Detect which cell encompasses the target text, then output its [X, Y] center coordinate. 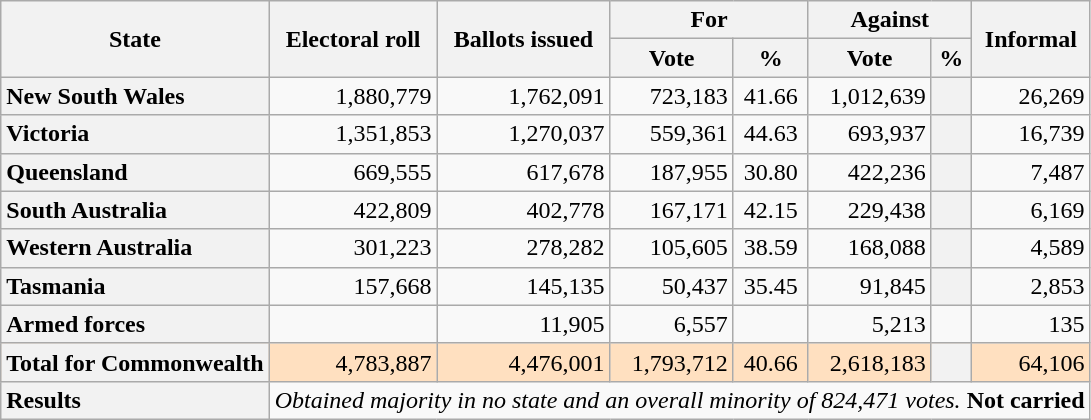
422,236 [870, 172]
157,668 [353, 286]
7,487 [1032, 172]
6,169 [1032, 210]
44.63 [770, 134]
135 [1032, 324]
40.66 [770, 362]
4,589 [1032, 248]
105,605 [672, 248]
6,557 [672, 324]
1,880,779 [353, 96]
669,555 [353, 172]
Queensland [135, 172]
Victoria [135, 134]
5,213 [870, 324]
1,270,037 [524, 134]
Total for Commonwealth [135, 362]
2,853 [1032, 286]
16,739 [1032, 134]
301,223 [353, 248]
Obtained majority in no state and an overall minority of 824,471 votes. Not carried [680, 400]
422,809 [353, 210]
723,183 [672, 96]
New South Wales [135, 96]
Tasmania [135, 286]
Armed forces [135, 324]
Against [890, 20]
Western Australia [135, 248]
38.59 [770, 248]
167,171 [672, 210]
4,476,001 [524, 362]
693,937 [870, 134]
91,845 [870, 286]
617,678 [524, 172]
35.45 [770, 286]
1,762,091 [524, 96]
559,361 [672, 134]
41.66 [770, 96]
South Australia [135, 210]
1,351,853 [353, 134]
For [709, 20]
187,955 [672, 172]
State [135, 39]
145,135 [524, 286]
229,438 [870, 210]
Electoral roll [353, 39]
30.80 [770, 172]
1,012,639 [870, 96]
64,106 [1032, 362]
11,905 [524, 324]
402,778 [524, 210]
Ballots issued [524, 39]
50,437 [672, 286]
2,618,183 [870, 362]
26,269 [1032, 96]
Informal [1032, 39]
1,793,712 [672, 362]
42.15 [770, 210]
278,282 [524, 248]
168,088 [870, 248]
Results [135, 400]
4,783,887 [353, 362]
